Capture the cell that displays the provided text and extract its [X, Y] central coordinate. 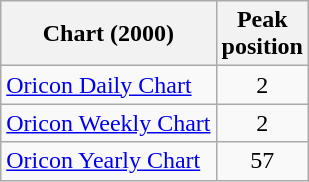
Oricon Weekly Chart [108, 123]
Chart (2000) [108, 34]
Oricon Daily Chart [108, 85]
Peakposition [262, 34]
57 [262, 161]
Oricon Yearly Chart [108, 161]
